Extract the (x, y) coordinate from the center of the cell holding the provided text.  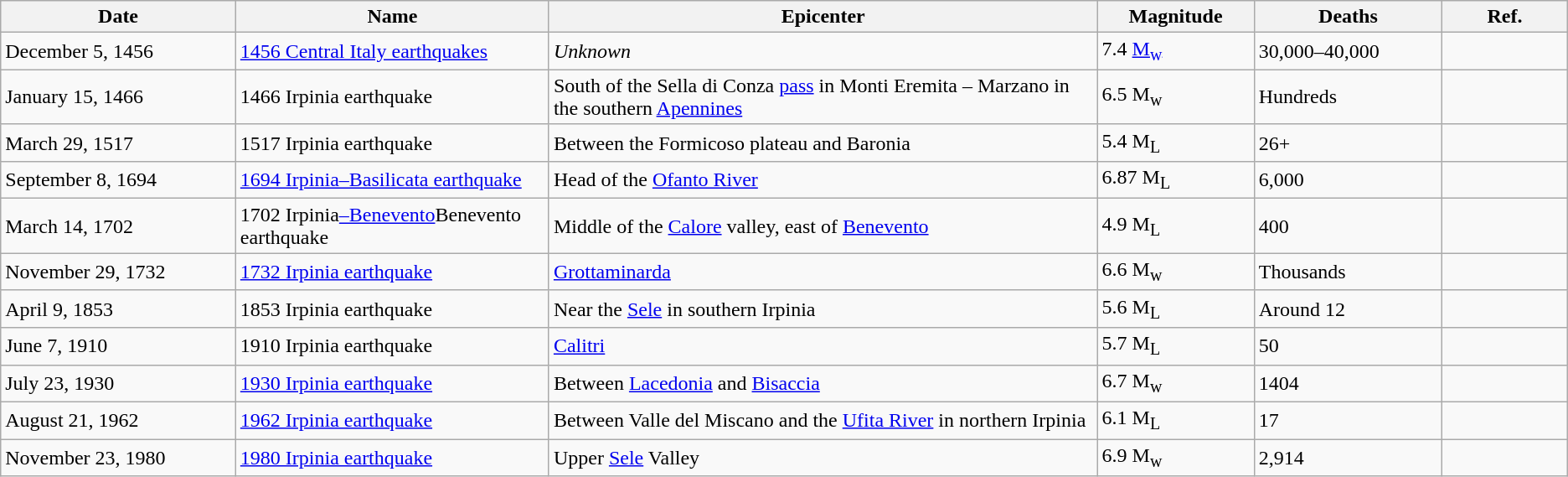
6.9 Mw (1176, 458)
30,000–40,000 (1348, 51)
6.7 Mw (1176, 383)
50 (1348, 346)
Thousands (1348, 272)
1732 Irpinia earthquake (392, 272)
2,914 (1348, 458)
Around 12 (1348, 308)
1694 Irpinia–Basilicata earthquake (392, 180)
Epicenter (823, 17)
1853 Irpinia earthquake (392, 308)
Calitri (823, 346)
March 29, 1517 (119, 143)
1980 Irpinia earthquake (392, 458)
April 9, 1853 (119, 308)
September 8, 1694 (119, 180)
400 (1348, 226)
17 (1348, 420)
South of the Sella di Conza pass in Monti Eremita – Marzano in the southern Apennines (823, 97)
6.6 Mw (1176, 272)
Middle of the Calore valley, east of Benevento (823, 226)
6,000 (1348, 180)
5.7 ML (1176, 346)
Between the Formicoso plateau and Baronia (823, 143)
Magnitude (1176, 17)
Between Lacedonia and Bisaccia (823, 383)
August 21, 1962 (119, 420)
Hundreds (1348, 97)
November 29, 1732 (119, 272)
Name (392, 17)
Deaths (1348, 17)
January 15, 1466 (119, 97)
Ref. (1505, 17)
June 7, 1910 (119, 346)
Near the Sele in southern Irpinia (823, 308)
1517 Irpinia earthquake (392, 143)
Between Valle del Miscano and the Ufita River in northern Irpinia (823, 420)
1962 Irpinia earthquake (392, 420)
26+ (1348, 143)
1456 Central Italy earthquakes (392, 51)
Grottaminarda (823, 272)
Date (119, 17)
Unknown (823, 51)
6.87 ML (1176, 180)
1910 Irpinia earthquake (392, 346)
November 23, 1980 (119, 458)
5.6 ML (1176, 308)
1930 Irpinia earthquake (392, 383)
1702 Irpinia–BeneventoBenevento earthquake (392, 226)
5.4 ML (1176, 143)
6.1 ML (1176, 420)
1404 (1348, 383)
July 23, 1930 (119, 383)
1466 Irpinia earthquake (392, 97)
Head of the Ofanto River (823, 180)
6.5 Mw (1176, 97)
March 14, 1702 (119, 226)
7.4 Mw (1176, 51)
4.9 ML (1176, 226)
Upper Sele Valley (823, 458)
December 5, 1456 (119, 51)
